Locate the cell with the specified text and output its [X, Y] center coordinate. 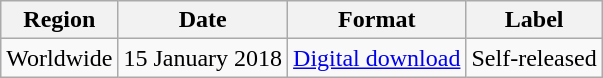
Digital download [377, 58]
Region [60, 20]
15 January 2018 [203, 58]
Worldwide [60, 58]
Date [203, 20]
Self-released [534, 58]
Format [377, 20]
Label [534, 20]
